Provide the (X, Y) coordinate of the cell's center where the given text is located.  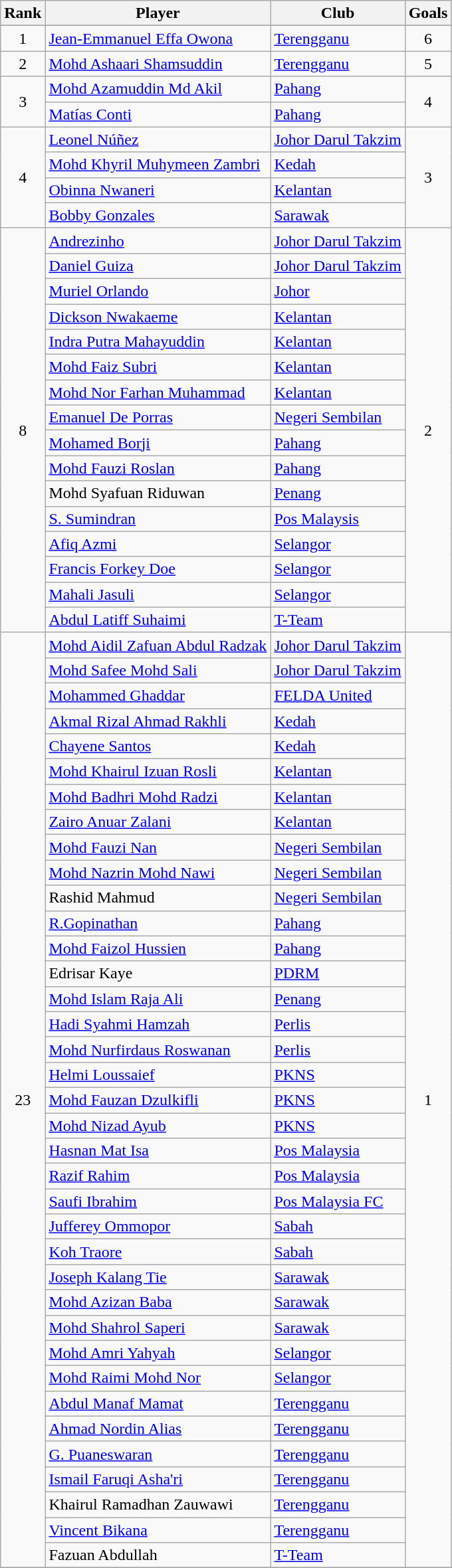
Jufferey Ommopor (158, 1227)
Edrisar Kaye (158, 974)
Mohd Nizad Ayub (158, 1126)
Razif Rahim (158, 1176)
Mohammed Ghaddar (158, 695)
6 (428, 39)
Mohd Ashaari Shamsuddin (158, 64)
5 (428, 64)
Hasnan Mat Isa (158, 1151)
Mohd Amri Yahyah (158, 1353)
Vincent Bikana (158, 1529)
Dickson Nwakaeme (158, 317)
Rank (23, 13)
Khairul Ramadhan Zauwawi (158, 1504)
G. Puaneswaran (158, 1454)
Mohd Syafuan Riduwan (158, 493)
Abdul Latiff Suhaimi (158, 620)
Rashid Mahmud (158, 898)
Akmal Rizal Ahmad Rakhli (158, 721)
Indra Putra Mahayuddin (158, 342)
Emanuel De Porras (158, 418)
Mahali Jasuli (158, 594)
Pos Malaysis (338, 519)
Ismail Faruqi Asha'ri (158, 1479)
Abdul Manaf Mamat (158, 1403)
Mohd Nor Farhan Muhammad (158, 392)
Chayene Santos (158, 746)
Andrezinho (158, 240)
8 (23, 430)
Mohd Raimi Mohd Nor (158, 1378)
Pos Malaysia FC (338, 1201)
Saufi Ibrahim (158, 1201)
FELDA United (338, 695)
Helmi Loussaief (158, 1075)
Mohd Azamuddin Md Akil (158, 89)
Johor (338, 291)
Mohd Fauzi Nan (158, 847)
Mohd Khyril Muhymeen Zambri (158, 165)
Afiq Azmi (158, 544)
Mohd Badhri Mohd Radzi (158, 797)
Mohd Faiz Subri (158, 367)
Mohd Safee Mohd Sali (158, 670)
Koh Traore (158, 1252)
23 (23, 1100)
R.Gopinathan (158, 923)
S. Sumindran (158, 519)
Francis Forkey Doe (158, 569)
Ahmad Nordin Alias (158, 1429)
Zairo Anuar Zalani (158, 822)
Mohd Azizan Baba (158, 1302)
Joseph Kalang Tie (158, 1277)
Mohd Aidil Zafuan Abdul Radzak (158, 645)
Mohd Shahrol Saperi (158, 1328)
Matías Conti (158, 114)
Jean-Emmanuel Effa Owona (158, 39)
Mohd Fauzan Dzulkifli (158, 1100)
Mohd Nurfirdaus Roswanan (158, 1049)
Bobby Gonzales (158, 215)
Mohd Fauzi Roslan (158, 468)
Club (338, 13)
Leonel Núñez (158, 139)
Muriel Orlando (158, 291)
PDRM (338, 974)
Mohd Khairul Izuan Rosli (158, 772)
Mohd Nazrin Mohd Nawi (158, 873)
Mohd Faizol Hussien (158, 948)
Fazuan Abdullah (158, 1555)
Hadi Syahmi Hamzah (158, 1024)
Mohamed Borji (158, 443)
Player (158, 13)
Mohd Islam Raja Ali (158, 999)
Daniel Guiza (158, 266)
Goals (428, 13)
Obinna Nwaneri (158, 190)
